Scan for the cell matching the given text and deliver its (x, y) coordinate at center. 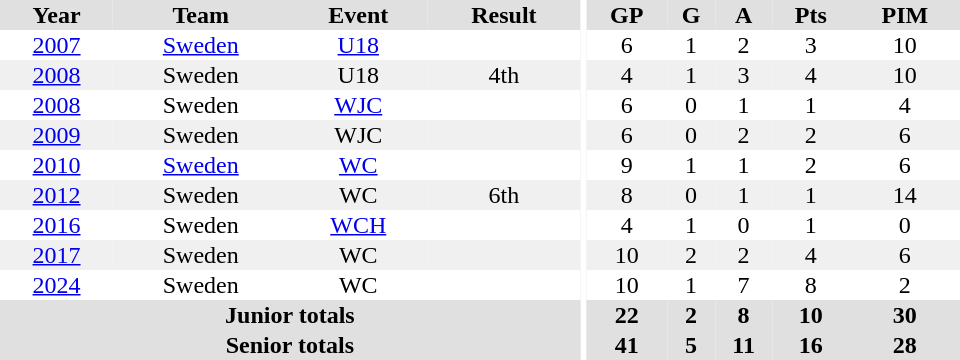
9 (626, 165)
14 (905, 195)
WCH (358, 225)
30 (905, 315)
4th (504, 75)
22 (626, 315)
Team (200, 15)
PIM (905, 15)
5 (691, 345)
28 (905, 345)
A (744, 15)
GP (626, 15)
Pts (811, 15)
2007 (56, 45)
11 (744, 345)
Event (358, 15)
G (691, 15)
Year (56, 15)
Senior totals (290, 345)
7 (744, 285)
41 (626, 345)
2009 (56, 135)
2012 (56, 195)
2017 (56, 255)
Result (504, 15)
6th (504, 195)
2010 (56, 165)
2024 (56, 285)
2016 (56, 225)
Junior totals (290, 315)
16 (811, 345)
